Extract the [x, y] coordinate from the center of the cell holding the provided text.  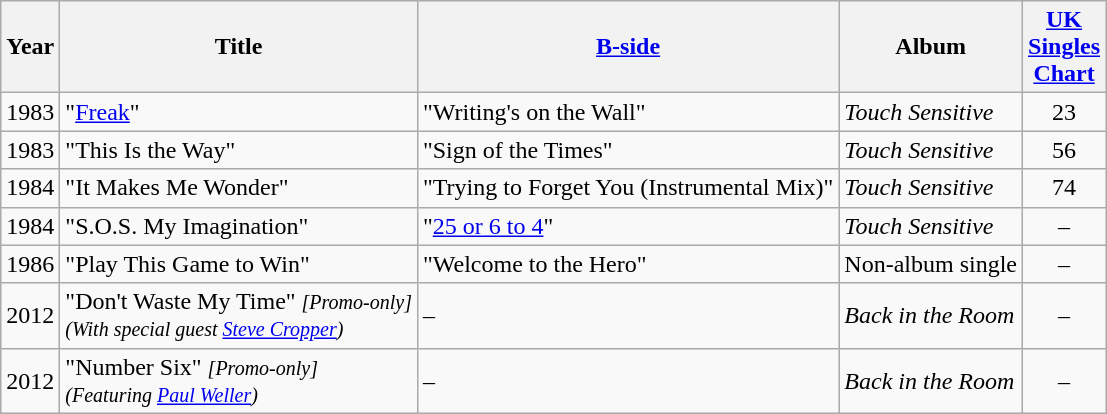
"Trying to Forget You (Instrumental Mix)" [628, 188]
Title [239, 47]
23 [1064, 112]
B-side [628, 47]
"This Is the Way" [239, 150]
"It Makes Me Wonder" [239, 188]
Non-album single [931, 264]
1986 [30, 264]
"Sign of the Times" [628, 150]
"S.O.S. My Imagination" [239, 226]
"Number Six" [Promo-only](Featuring Paul Weller) [239, 380]
UK Singles Chart [1064, 47]
"25 or 6 to 4" [628, 226]
74 [1064, 188]
"Freak" [239, 112]
Year [30, 47]
"Don't Waste My Time" [Promo-only](With special guest Steve Cropper) [239, 316]
"Welcome to the Hero" [628, 264]
"Play This Game to Win" [239, 264]
Album [931, 47]
"Writing's on the Wall" [628, 112]
56 [1064, 150]
